Identify which cell holds the provided text, then report its (x, y) central coordinate. 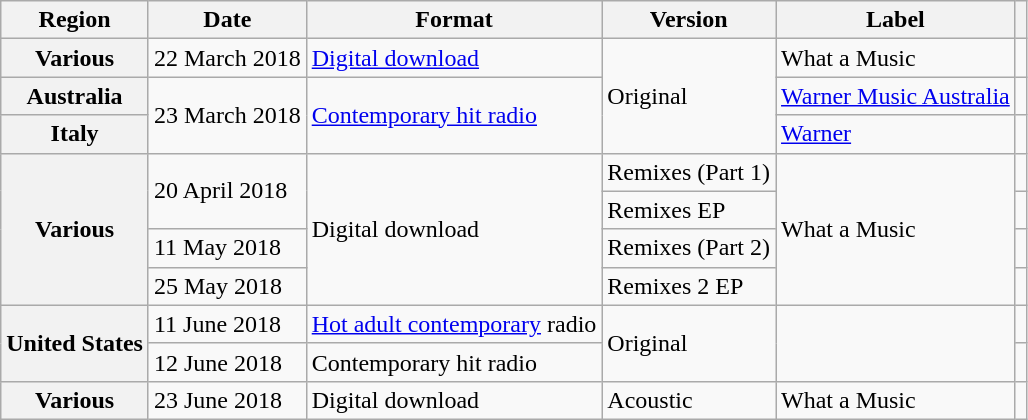
Italy (75, 134)
25 May 2018 (227, 286)
Hot adult contemporary radio (454, 324)
Label (896, 20)
Acoustic (689, 400)
Warner (896, 134)
Warner Music Australia (896, 96)
United States (75, 343)
Australia (75, 96)
Region (75, 20)
Date (227, 20)
Remixes (Part 2) (689, 248)
Format (454, 20)
20 April 2018 (227, 191)
23 March 2018 (227, 115)
Remixes 2 EP (689, 286)
23 June 2018 (227, 400)
Remixes (Part 1) (689, 172)
Remixes EP (689, 210)
11 June 2018 (227, 324)
12 June 2018 (227, 362)
Version (689, 20)
22 March 2018 (227, 58)
11 May 2018 (227, 248)
